Determine the (X, Y) coordinate at the center of the cell enclosing the given text.  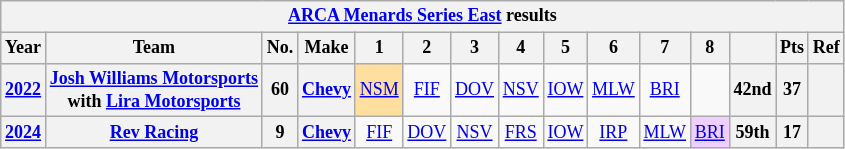
Team (154, 48)
6 (614, 48)
FRS (520, 132)
ARCA Menards Series East results (422, 16)
9 (280, 132)
59th (752, 132)
4 (520, 48)
Pts (792, 48)
Ref (826, 48)
No. (280, 48)
37 (792, 90)
IRP (614, 132)
Rev Racing (154, 132)
2024 (24, 132)
7 (664, 48)
Make (327, 48)
60 (280, 90)
42nd (752, 90)
Josh Williams Motorsports with Lira Motorsports (154, 90)
NSM (379, 90)
2 (427, 48)
2022 (24, 90)
Year (24, 48)
3 (475, 48)
8 (710, 48)
1 (379, 48)
5 (566, 48)
17 (792, 132)
